Provide the (x, y) coordinate of the cell's center where the given text is located.  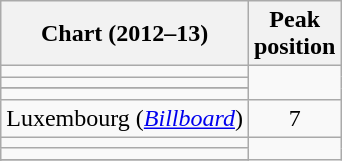
Chart (2012–13) (125, 34)
Luxembourg (Billboard) (125, 118)
7 (294, 118)
Peakposition (294, 34)
